Provide the [x, y] coordinate of the cell's center where the given text is located.  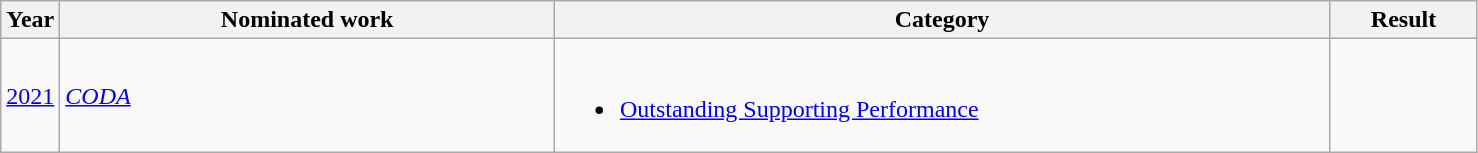
Nominated work [308, 20]
Outstanding Supporting Performance [942, 96]
Year [30, 20]
Category [942, 20]
2021 [30, 96]
Result [1404, 20]
CODA [308, 96]
